Return [X, Y] of the center of cell containing provided text 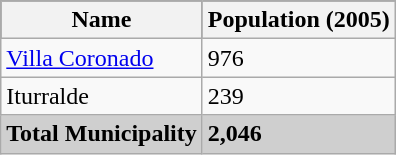
Total Municipality [102, 134]
Name [102, 20]
Villa Coronado [102, 58]
2,046 [298, 134]
976 [298, 58]
Population (2005) [298, 20]
Iturralde [102, 96]
239 [298, 96]
